Search for the cell housing the specified text and yield its (x, y) center coordinate. 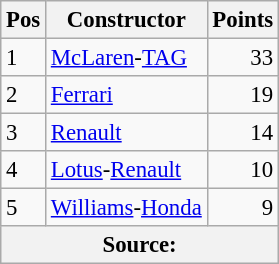
33 (242, 58)
5 (24, 208)
Source: (140, 245)
9 (242, 208)
2 (24, 95)
19 (242, 95)
1 (24, 58)
3 (24, 133)
Points (242, 20)
Lotus-Renault (127, 170)
14 (242, 133)
Williams-Honda (127, 208)
Ferrari (127, 95)
McLaren-TAG (127, 58)
Constructor (127, 20)
Renault (127, 133)
10 (242, 170)
4 (24, 170)
Pos (24, 20)
